Capture the cell that displays the provided text and extract its (X, Y) central coordinate. 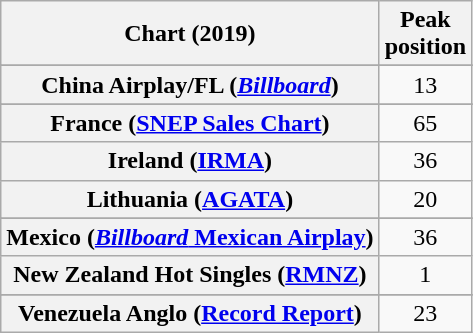
65 (425, 123)
20 (425, 199)
France (SNEP Sales Chart) (190, 123)
Ireland (IRMA) (190, 161)
23 (425, 313)
Mexico (Billboard Mexican Airplay) (190, 237)
China Airplay/FL (Billboard) (190, 85)
Venezuela Anglo (Record Report) (190, 313)
Lithuania (AGATA) (190, 199)
Chart (2019) (190, 34)
Peakposition (425, 34)
1 (425, 275)
New Zealand Hot Singles (RMNZ) (190, 275)
13 (425, 85)
